Capture the cell that displays the provided text and extract its (X, Y) central coordinate. 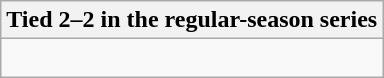
Tied 2–2 in the regular-season series (192, 20)
